Locate the cell with the specified text and output its [x, y] center coordinate. 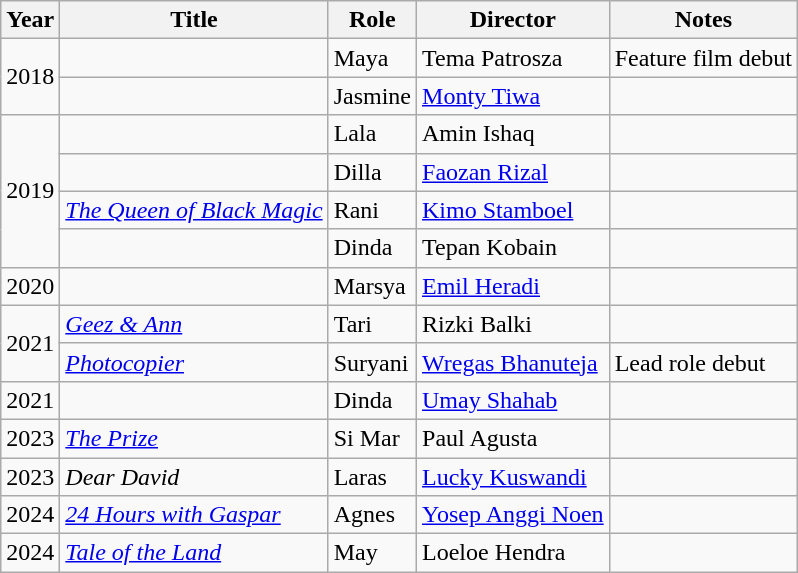
Yosep Anggi Noen [514, 515]
Tale of the Land [194, 553]
Kimo Stamboel [514, 210]
Monty Tiwa [514, 96]
Feature film debut [703, 58]
Faozan Rizal [514, 172]
Si Mar [372, 438]
Rizki Balki [514, 324]
Amin Ishaq [514, 134]
Umay Shahab [514, 400]
Title [194, 20]
May [372, 553]
Emil Heradi [514, 286]
Lead role debut [703, 362]
Lala [372, 134]
Lucky Kuswandi [514, 477]
The Prize [194, 438]
Tari [372, 324]
Maya [372, 58]
Wregas Bhanuteja [514, 362]
Jasmine [372, 96]
The Queen of Black Magic [194, 210]
Suryani [372, 362]
Marsya [372, 286]
Tepan Kobain [514, 248]
Director [514, 20]
Photocopier [194, 362]
Tema Patrosza [514, 58]
Rani [372, 210]
Geez & Ann [194, 324]
2019 [30, 191]
Dilla [372, 172]
Agnes [372, 515]
Laras [372, 477]
Dear David [194, 477]
Paul Agusta [514, 438]
Loeloe Hendra [514, 553]
24 Hours with Gaspar [194, 515]
2020 [30, 286]
Role [372, 20]
Year [30, 20]
Notes [703, 20]
2018 [30, 77]
